Return (X, Y) of the center of cell containing provided text 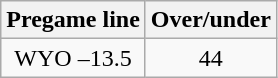
44 (210, 58)
Over/under (210, 20)
Pregame line (74, 20)
WYO –13.5 (74, 58)
